Capture the cell that displays the provided text and extract its [X, Y] central coordinate. 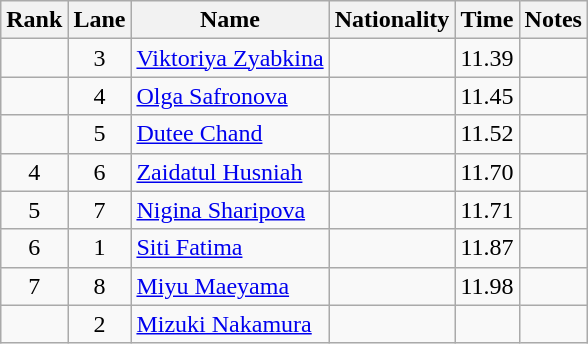
3 [100, 58]
8 [100, 286]
Olga Safronova [230, 96]
Miyu Maeyama [230, 286]
Notes [553, 20]
11.87 [487, 248]
11.70 [487, 172]
11.52 [487, 134]
Zaidatul Husniah [230, 172]
1 [100, 248]
Nationality [392, 20]
11.39 [487, 58]
11.98 [487, 286]
11.45 [487, 96]
Name [230, 20]
Rank [34, 20]
11.71 [487, 210]
Viktoriya Zyabkina [230, 58]
Time [487, 20]
Nigina Sharipova [230, 210]
Mizuki Nakamura [230, 324]
2 [100, 324]
Lane [100, 20]
Dutee Chand [230, 134]
Siti Fatima [230, 248]
